Extract the (X, Y) coordinate from the center of the cell holding the provided text.  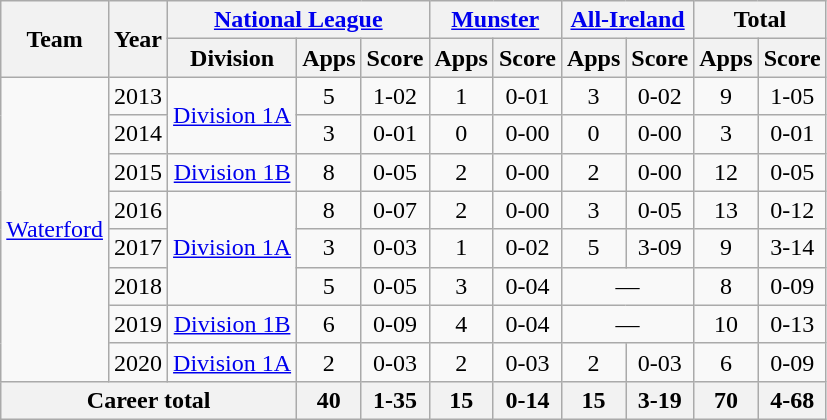
2015 (138, 172)
0-13 (792, 324)
2018 (138, 286)
3-19 (660, 400)
Division (232, 58)
Total (760, 20)
0-07 (395, 210)
2019 (138, 324)
70 (726, 400)
40 (329, 400)
12 (726, 172)
0-12 (792, 210)
2016 (138, 210)
2020 (138, 362)
Team (55, 39)
10 (726, 324)
Year (138, 39)
4 (461, 324)
13 (726, 210)
Career total (149, 400)
3-14 (792, 248)
Munster (495, 20)
National League (298, 20)
2013 (138, 96)
0-14 (527, 400)
Waterford (55, 229)
1-02 (395, 96)
All-Ireland (627, 20)
2014 (138, 134)
3-09 (660, 248)
2017 (138, 248)
1-35 (395, 400)
4-68 (792, 400)
1-05 (792, 96)
